Determine the [x, y] coordinate at the center of the cell enclosing the given text.  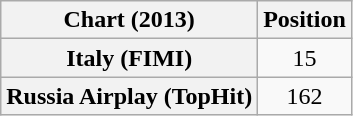
Position [305, 20]
Italy (FIMI) [130, 58]
162 [305, 96]
Russia Airplay (TopHit) [130, 96]
Chart (2013) [130, 20]
15 [305, 58]
